Extract the [X, Y] coordinate from the center of the cell holding the provided text.  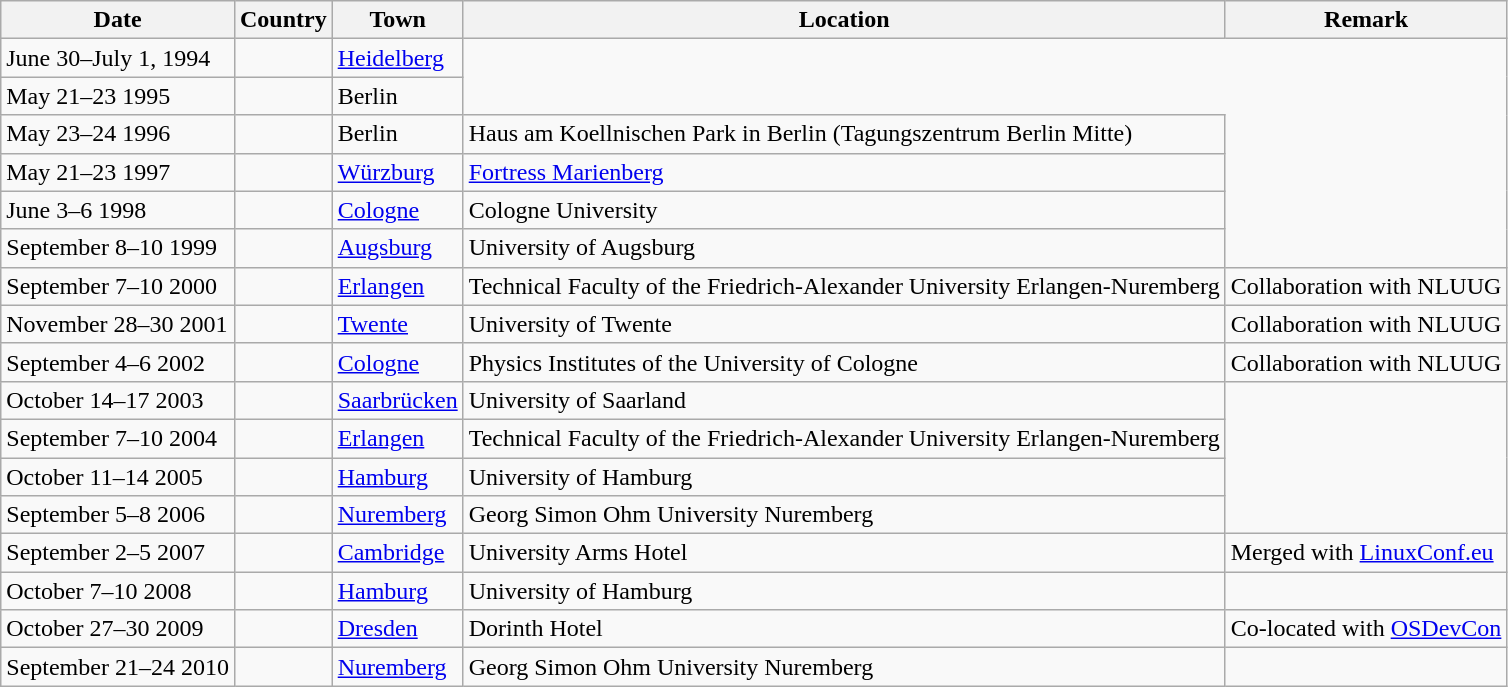
October 27–30 2009 [118, 629]
Cambridge [398, 553]
September 2–5 2007 [118, 553]
Fortress Marienberg [844, 172]
University of Twente [844, 324]
Saarbrücken [398, 400]
September 5–8 2006 [118, 515]
University Arms Hotel [844, 553]
University of Saarland [844, 400]
Physics Institutes of the University of Cologne [844, 362]
Augsburg [398, 248]
October 7–10 2008 [118, 591]
November 28–30 2001 [118, 324]
Merged with LinuxConf.eu [1366, 553]
Würzburg [398, 172]
Cologne University [844, 210]
Co-located with OSDevCon [1366, 629]
September 4–6 2002 [118, 362]
Heidelberg [398, 58]
May 23–24 1996 [118, 134]
May 21–23 1997 [118, 172]
Dorinth Hotel [844, 629]
Dresden [398, 629]
Twente [398, 324]
September 21–24 2010 [118, 667]
Haus am Koellnischen Park in Berlin (Tagungszentrum Berlin Mitte) [844, 134]
October 11–14 2005 [118, 477]
June 3–6 1998 [118, 210]
October 14–17 2003 [118, 400]
September 7–10 2004 [118, 438]
Date [118, 20]
Remark [1366, 20]
September 8–10 1999 [118, 248]
June 30–July 1, 1994 [118, 58]
Town [398, 20]
September 7–10 2000 [118, 286]
Country [283, 20]
Location [844, 20]
May 21–23 1995 [118, 96]
University of Augsburg [844, 248]
